For the text-containing cell, return its midpoint in [X, Y] coordinate format. 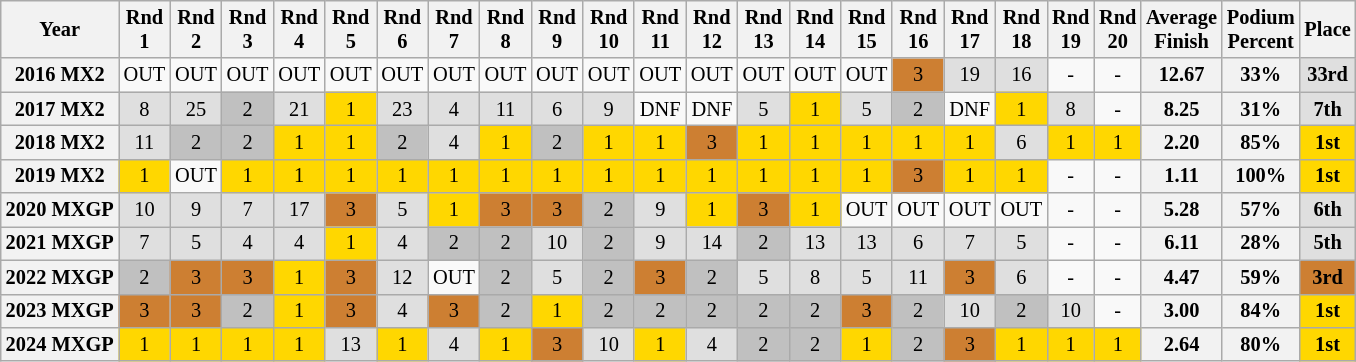
28% [1261, 243]
21 [299, 109]
AverageFinish [1182, 29]
84% [1261, 311]
57% [1261, 210]
PodiumPercent [1261, 29]
Year [60, 29]
Rnd6 [403, 29]
8.25 [1182, 109]
12 [403, 277]
25 [196, 109]
2.20 [1182, 142]
3rd [1328, 277]
Rnd14 [815, 29]
Rnd10 [609, 29]
Rnd16 [918, 29]
Rnd8 [506, 29]
Rnd17 [970, 29]
7th [1328, 109]
19 [970, 75]
2019 MX2 [60, 176]
80% [1261, 344]
33rd [1328, 75]
Rnd18 [1022, 29]
33% [1261, 75]
2020 MXGP [60, 210]
Rnd15 [867, 29]
Rnd11 [660, 29]
Rnd4 [299, 29]
6.11 [1182, 243]
16 [1022, 75]
100% [1261, 176]
85% [1261, 142]
59% [1261, 277]
2024 MXGP [60, 344]
14 [712, 243]
2017 MX2 [60, 109]
3.00 [1182, 311]
Rnd2 [196, 29]
23 [403, 109]
Rnd7 [454, 29]
2016 MX2 [60, 75]
Rnd13 [764, 29]
Rnd19 [1070, 29]
Rnd1 [145, 29]
4.47 [1182, 277]
Rnd3 [248, 29]
Rnd20 [1118, 29]
12.67 [1182, 75]
17 [299, 210]
2023 MXGP [60, 311]
2.64 [1182, 344]
31% [1261, 109]
Place [1328, 29]
5th [1328, 243]
Rnd9 [557, 29]
2021 MXGP [60, 243]
2022 MXGP [60, 277]
1.11 [1182, 176]
Rnd5 [351, 29]
2018 MX2 [60, 142]
Rnd12 [712, 29]
6th [1328, 210]
5.28 [1182, 210]
